Scan for the cell matching the given text and deliver its [x, y] coordinate at center. 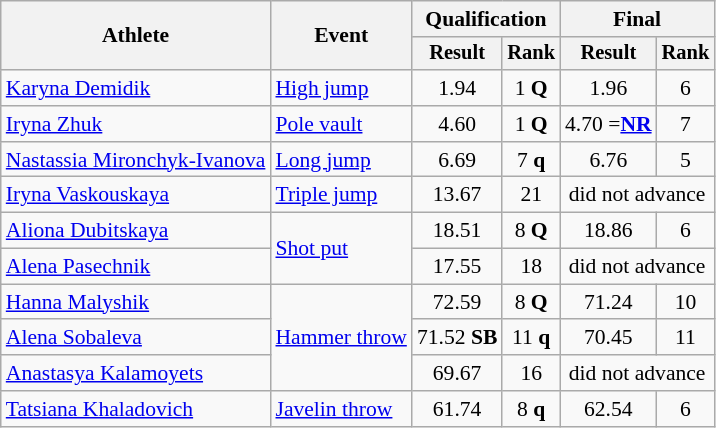
Anastasya Kalamoyets [136, 373]
Athlete [136, 36]
Nastassia Mironchyk-Ivanova [136, 160]
72.59 [458, 302]
7 q [531, 160]
Aliona Dubitskaya [136, 231]
18 [531, 267]
18.51 [458, 231]
7 [686, 124]
71.52 SB [458, 338]
5 [686, 160]
13.67 [458, 195]
Karyna Demidik [136, 88]
69.67 [458, 373]
4.60 [458, 124]
6.69 [458, 160]
62.54 [608, 409]
8 q [531, 409]
Pole vault [340, 124]
18.86 [608, 231]
11 [686, 338]
17.55 [458, 267]
10 [686, 302]
1.96 [608, 88]
Tatsiana Khaladovich [136, 409]
6.76 [608, 160]
4.70 =NR [608, 124]
Iryna Vaskouskaya [136, 195]
Final [637, 19]
Javelin throw [340, 409]
21 [531, 195]
Triple jump [340, 195]
Long jump [340, 160]
71.24 [608, 302]
Alena Pasechnik [136, 267]
Event [340, 36]
Iryna Zhuk [136, 124]
70.45 [608, 338]
61.74 [458, 409]
Hanna Malyshik [136, 302]
11 q [531, 338]
Qualification [486, 19]
1.94 [458, 88]
Alena Sobaleva [136, 338]
16 [531, 373]
Hammer throw [340, 338]
High jump [340, 88]
Shot put [340, 248]
